Find where the given text appears and provide that cell's center as (X, Y) coordinate. 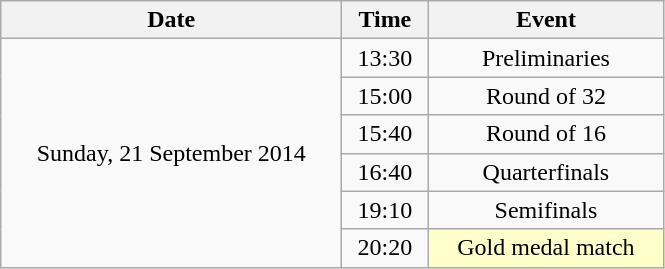
Time (385, 20)
16:40 (385, 172)
19:10 (385, 210)
15:40 (385, 134)
Semifinals (546, 210)
Gold medal match (546, 248)
Event (546, 20)
15:00 (385, 96)
Quarterfinals (546, 172)
Date (172, 20)
Preliminaries (546, 58)
Round of 32 (546, 96)
Sunday, 21 September 2014 (172, 153)
Round of 16 (546, 134)
20:20 (385, 248)
13:30 (385, 58)
